Return (X, Y) of the center of cell containing provided text 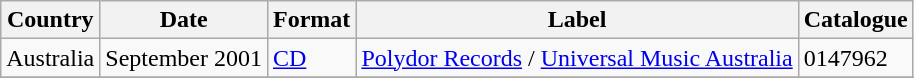
Australia (50, 58)
Country (50, 20)
Polydor Records / Universal Music Australia (577, 58)
Date (184, 20)
Catalogue (856, 20)
Label (577, 20)
Format (311, 20)
September 2001 (184, 58)
0147962 (856, 58)
CD (311, 58)
